Provide the [X, Y] coordinate of the cell's center where the given text is located.  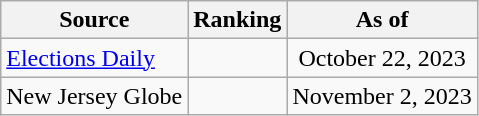
Elections Daily [94, 58]
October 22, 2023 [382, 58]
New Jersey Globe [94, 96]
As of [382, 20]
Source [94, 20]
November 2, 2023 [382, 96]
Ranking [238, 20]
